Scan for the cell matching the given text and deliver its (X, Y) coordinate at center. 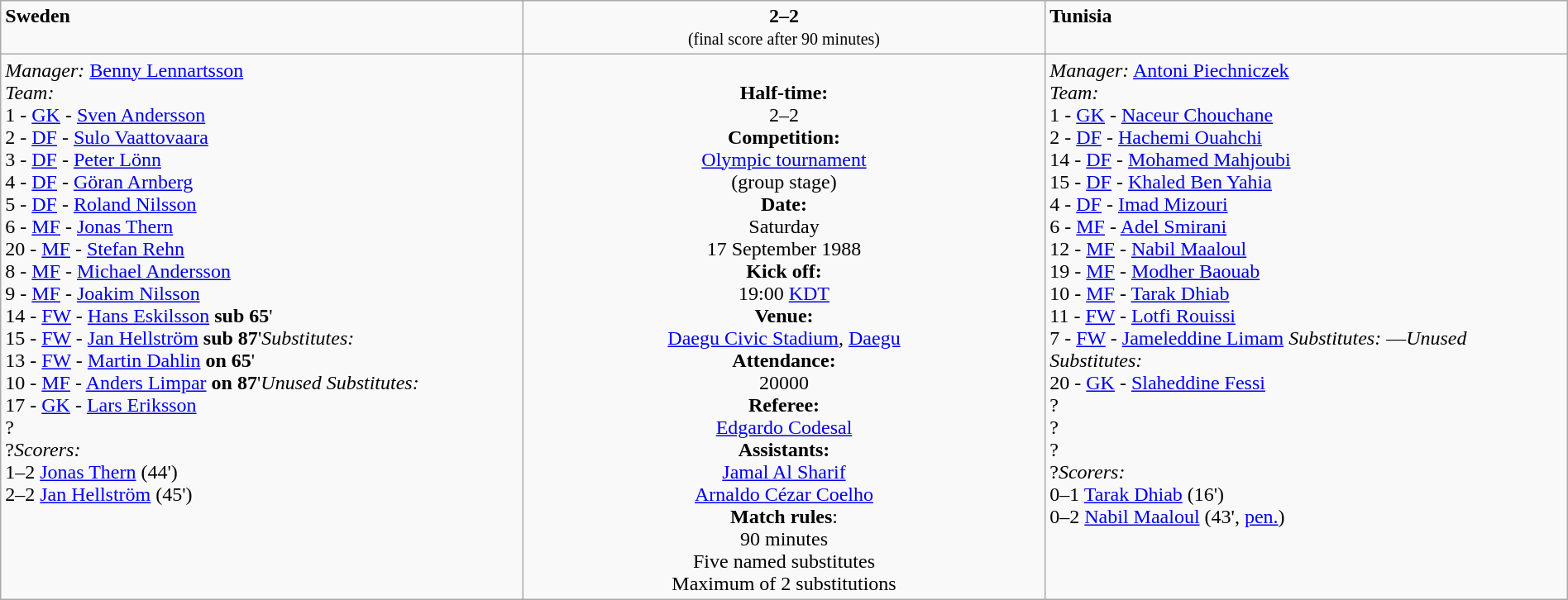
Tunisia (1307, 28)
2–2(final score after 90 minutes) (784, 28)
Sweden (262, 28)
